From the cell containing the given text, extract its center point as [X, Y] coordinate. 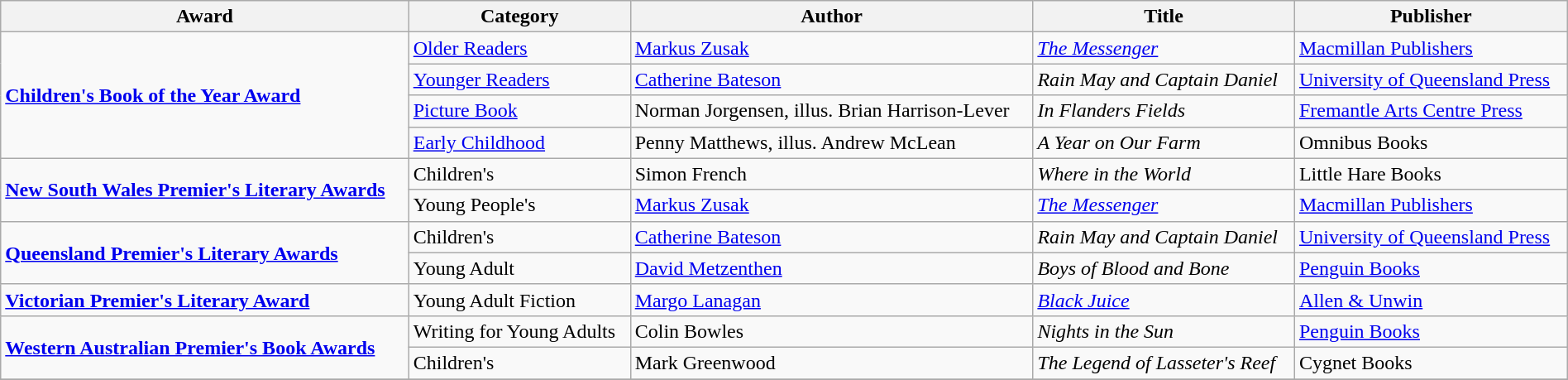
Picture Book [519, 111]
Author [832, 17]
Penny Matthews, illus. Andrew McLean [832, 142]
Children's Book of the Year Award [205, 95]
David Metzenthen [832, 268]
Early Childhood [519, 142]
Publisher [1431, 17]
A Year on Our Farm [1164, 142]
Older Readers [519, 48]
Victorian Premier's Literary Award [205, 300]
The Legend of Lasseter's Reef [1164, 363]
Category [519, 17]
Younger Readers [519, 79]
Simon French [832, 174]
Nights in the Sun [1164, 331]
Where in the World [1164, 174]
Award [205, 17]
Title [1164, 17]
Cygnet Books [1431, 363]
Young Adult [519, 268]
Norman Jorgensen, illus. Brian Harrison-Lever [832, 111]
Colin Bowles [832, 331]
Allen & Unwin [1431, 300]
Young People's [519, 205]
Margo Lanagan [832, 300]
Little Hare Books [1431, 174]
Omnibus Books [1431, 142]
Writing for Young Adults [519, 331]
Fremantle Arts Centre Press [1431, 111]
Mark Greenwood [832, 363]
Queensland Premier's Literary Awards [205, 253]
Western Australian Premier's Book Awards [205, 347]
In Flanders Fields [1164, 111]
New South Wales Premier's Literary Awards [205, 190]
Boys of Blood and Bone [1164, 268]
Young Adult Fiction [519, 300]
Black Juice [1164, 300]
